Determine the [x, y] coordinate at the center of the cell enclosing the given text.  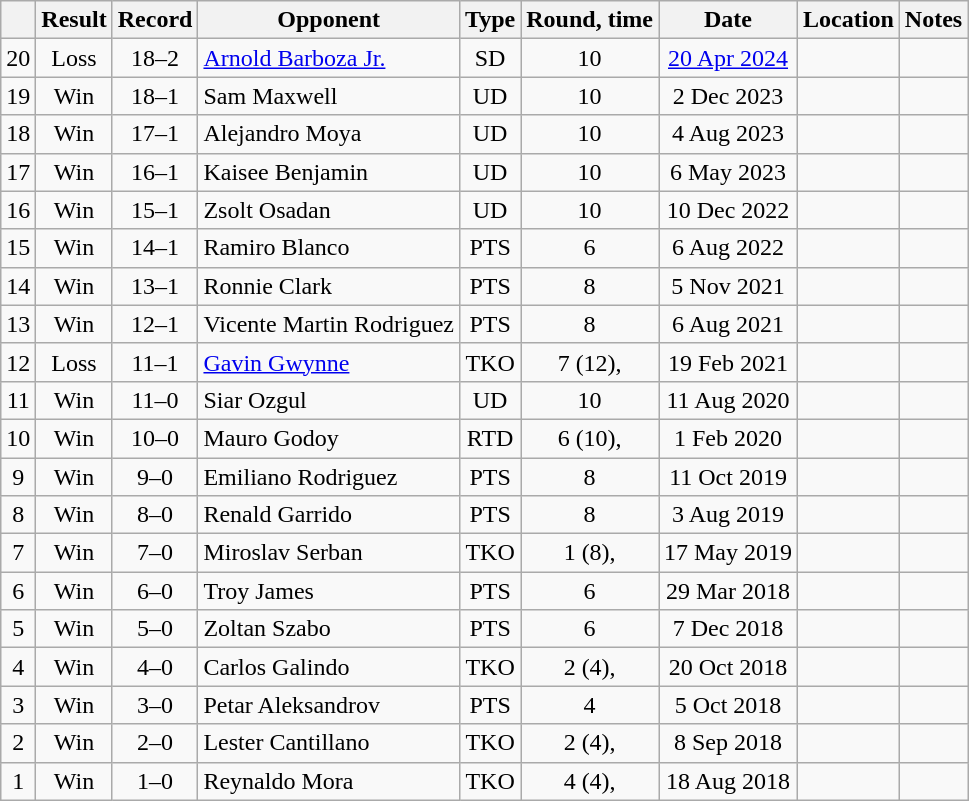
2 [18, 743]
7 [18, 553]
13 [18, 324]
20 Oct 2018 [728, 667]
16–1 [155, 172]
18–1 [155, 96]
7 (12), [590, 362]
Arnold Barboza Jr. [329, 58]
Mauro Godoy [329, 438]
6 Aug 2022 [728, 248]
4 (4), [590, 781]
19 Feb 2021 [728, 362]
1 [18, 781]
Reynaldo Mora [329, 781]
10–0 [155, 438]
12 [18, 362]
Gavin Gwynne [329, 362]
12–1 [155, 324]
18 Aug 2018 [728, 781]
20 [18, 58]
Zoltan Szabo [329, 629]
8–0 [155, 515]
1 (8), [590, 553]
18 [18, 134]
15 [18, 248]
Emiliano Rodriguez [329, 477]
11 [18, 400]
Miroslav Serban [329, 553]
11–1 [155, 362]
8 Sep 2018 [728, 743]
Siar Ozgul [329, 400]
Petar Aleksandrov [329, 705]
Notes [933, 20]
11 Aug 2020 [728, 400]
15–1 [155, 210]
9 [18, 477]
17–1 [155, 134]
6–0 [155, 591]
Vicente Martin Rodriguez [329, 324]
6 Aug 2021 [728, 324]
19 [18, 96]
5–0 [155, 629]
Zsolt Osadan [329, 210]
9–0 [155, 477]
RTD [490, 438]
5 [18, 629]
11–0 [155, 400]
Date [728, 20]
18–2 [155, 58]
6 (10), [590, 438]
Lester Cantillano [329, 743]
17 May 2019 [728, 553]
SD [490, 58]
4 Aug 2023 [728, 134]
Sam Maxwell [329, 96]
Round, time [590, 20]
7–0 [155, 553]
Type [490, 20]
Renald Garrido [329, 515]
20 Apr 2024 [728, 58]
2 Dec 2023 [728, 96]
Result [74, 20]
17 [18, 172]
14 [18, 286]
5 Oct 2018 [728, 705]
1–0 [155, 781]
29 Mar 2018 [728, 591]
Troy James [329, 591]
2–0 [155, 743]
1 Feb 2020 [728, 438]
3–0 [155, 705]
Kaisee Benjamin [329, 172]
7 Dec 2018 [728, 629]
11 Oct 2019 [728, 477]
Ramiro Blanco [329, 248]
Location [849, 20]
14–1 [155, 248]
Opponent [329, 20]
13–1 [155, 286]
Alejandro Moya [329, 134]
16 [18, 210]
Ronnie Clark [329, 286]
5 Nov 2021 [728, 286]
3 Aug 2019 [728, 515]
10 Dec 2022 [728, 210]
6 May 2023 [728, 172]
Record [155, 20]
4–0 [155, 667]
3 [18, 705]
Carlos Galindo [329, 667]
